Pinpoint the cell where the given text exists, returning its [x, y] midpoint coordinate. 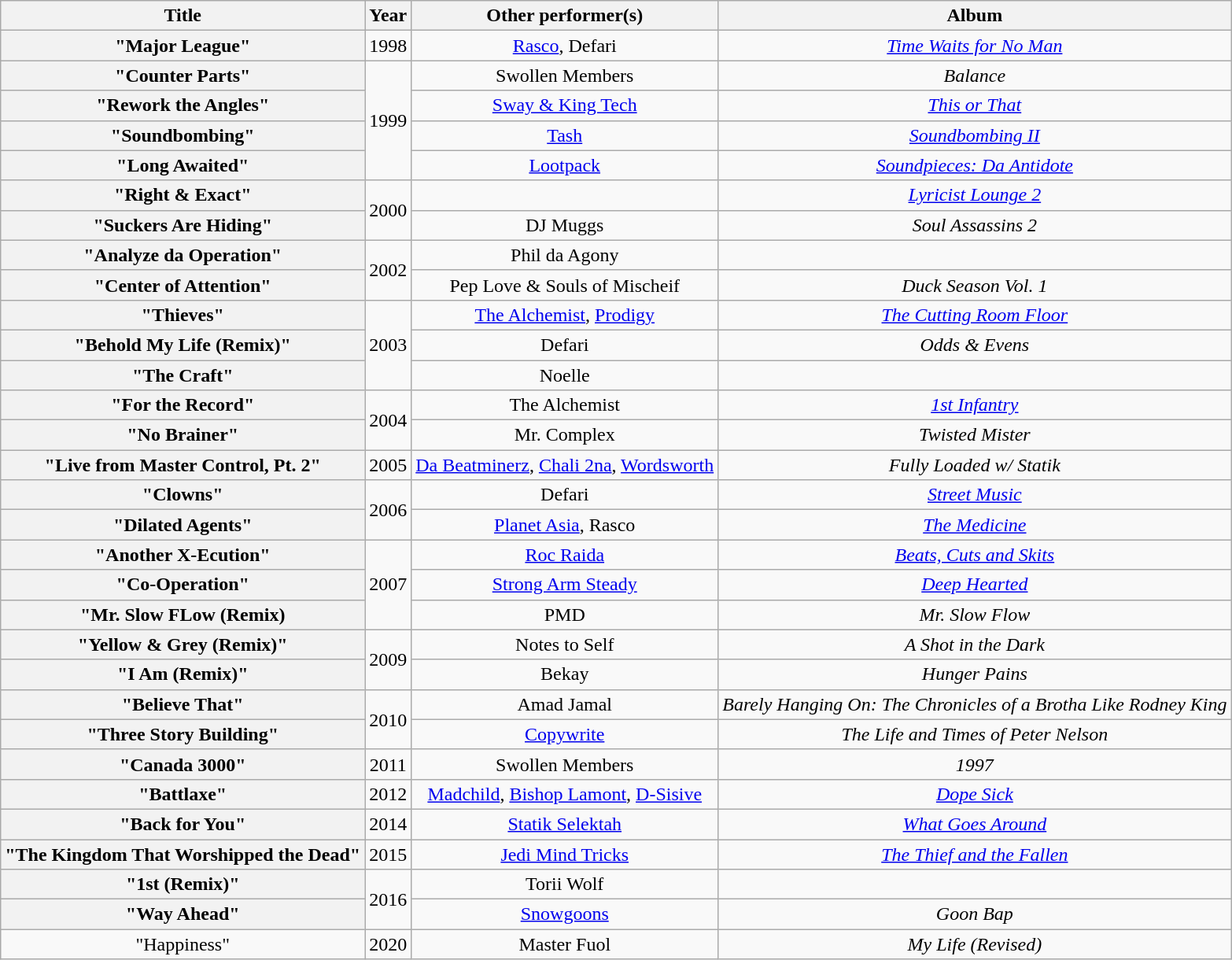
"Center of Attention" [183, 285]
"Back for You" [183, 824]
2011 [389, 764]
"Long Awaited" [183, 165]
"Happiness" [183, 944]
2012 [389, 794]
Title [183, 16]
Goon Bap [975, 914]
Phil da Agony [565, 255]
Mr. Slow Flow [975, 615]
Lyricist Lounge 2 [975, 195]
PMD [565, 615]
Duck Season Vol. 1 [975, 285]
Statik Selektah [565, 824]
Twisted Mister [975, 435]
"Three Story Building" [183, 734]
Dope Sick [975, 794]
"Battlaxe" [183, 794]
2016 [389, 899]
Fully Loaded w/ Statik [975, 465]
"Suckers Are Hiding" [183, 225]
Madchild, Bishop Lamont, D-Sisive [565, 794]
"Thieves" [183, 315]
Year [389, 16]
Odds & Evens [975, 345]
My Life (Revised) [975, 944]
"Believe That" [183, 704]
The Alchemist [565, 405]
Planet Asia, Rasco [565, 525]
"I Am (Remix)" [183, 674]
2015 [389, 854]
2000 [389, 210]
What Goes Around [975, 824]
2020 [389, 944]
Snowgoons [565, 914]
1998 [389, 46]
The Thief and the Fallen [975, 854]
Mr. Complex [565, 435]
This or That [975, 105]
"Counter Parts" [183, 76]
Jedi Mind Tricks [565, 854]
Notes to Self [565, 644]
Beats, Cuts and Skits [975, 555]
A Shot in the Dark [975, 644]
"For the Record" [183, 405]
2007 [389, 585]
"The Kingdom That Worshipped the Dead" [183, 854]
2010 [389, 719]
Street Music [975, 495]
"Canada 3000" [183, 764]
"Live from Master Control, Pt. 2" [183, 465]
Time Waits for No Man [975, 46]
1999 [389, 120]
"The Craft" [183, 375]
Strong Arm Steady [565, 585]
"1st (Remix)" [183, 884]
Noelle [565, 375]
Roc Raida [565, 555]
"Right & Exact" [183, 195]
Da Beatminerz, Chali 2na, Wordsworth [565, 465]
Copywrite [565, 734]
Pep Love & Souls of Mischeif [565, 285]
"Clowns" [183, 495]
Torii Wolf [565, 884]
"Analyze da Operation" [183, 255]
2009 [389, 659]
1997 [975, 764]
Tash [565, 135]
2003 [389, 345]
"No Brainer" [183, 435]
Soundbombing II [975, 135]
Soundpieces: Da Antidote [975, 165]
Hunger Pains [975, 674]
2006 [389, 510]
"Rework the Angles" [183, 105]
Other performer(s) [565, 16]
2002 [389, 270]
"Mr. Slow FLow (Remix) [183, 615]
"Soundbombing" [183, 135]
The Life and Times of Peter Nelson [975, 734]
"Another X-Ecution" [183, 555]
"Co-Operation" [183, 585]
"Behold My Life (Remix)" [183, 345]
Bekay [565, 674]
2004 [389, 420]
Amad Jamal [565, 704]
"Dilated Agents" [183, 525]
Rasco, Defari [565, 46]
The Alchemist, Prodigy [565, 315]
Barely Hanging On: The Chronicles of a Brotha Like Rodney King [975, 704]
Sway & King Tech [565, 105]
"Way Ahead" [183, 914]
DJ Muggs [565, 225]
Deep Hearted [975, 585]
"Yellow & Grey (Remix)" [183, 644]
The Medicine [975, 525]
2005 [389, 465]
The Cutting Room Floor [975, 315]
Soul Assassins 2 [975, 225]
2014 [389, 824]
Album [975, 16]
"Major League" [183, 46]
Lootpack [565, 165]
Master Fuol [565, 944]
Balance [975, 76]
1st Infantry [975, 405]
